Determine the (X, Y) coordinate at the center of the cell enclosing the given text.  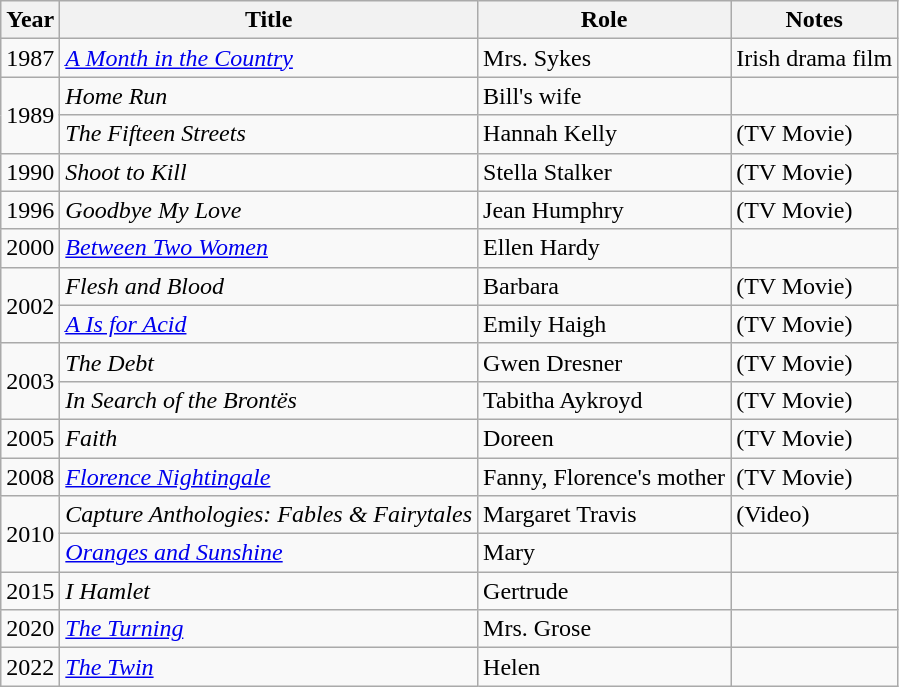
Emily Haigh (604, 324)
Barbara (604, 286)
Faith (269, 438)
Home Run (269, 96)
In Search of the Brontës (269, 400)
2002 (30, 305)
Mary (604, 553)
Helen (604, 667)
Capture Anthologies: Fables & Fairytales (269, 515)
Flesh and Blood (269, 286)
The Turning (269, 629)
Fanny, Florence's mother (604, 477)
2008 (30, 477)
2003 (30, 381)
Mrs. Grose (604, 629)
2020 (30, 629)
Mrs. Sykes (604, 58)
Florence Nightingale (269, 477)
Ellen Hardy (604, 248)
The Fifteen Streets (269, 134)
Hannah Kelly (604, 134)
A Month in the Country (269, 58)
2000 (30, 248)
1989 (30, 115)
2010 (30, 534)
Irish drama film (814, 58)
A Is for Acid (269, 324)
Gwen Dresner (604, 362)
Title (269, 20)
Shoot to Kill (269, 172)
Stella Stalker (604, 172)
Notes (814, 20)
2022 (30, 667)
Year (30, 20)
Gertrude (604, 591)
Bill's wife (604, 96)
Role (604, 20)
Oranges and Sunshine (269, 553)
Doreen (604, 438)
1990 (30, 172)
The Twin (269, 667)
Goodbye My Love (269, 210)
Margaret Travis (604, 515)
1987 (30, 58)
The Debt (269, 362)
I Hamlet (269, 591)
1996 (30, 210)
Between Two Women (269, 248)
Tabitha Aykroyd (604, 400)
2015 (30, 591)
(Video) (814, 515)
2005 (30, 438)
Jean Humphry (604, 210)
